Capture the cell that displays the provided text and extract its [x, y] central coordinate. 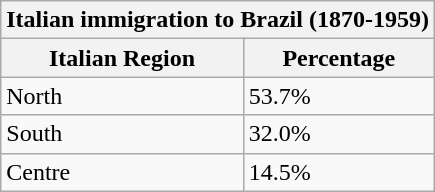
53.7% [338, 96]
Percentage [338, 58]
South [122, 134]
Italian Region [122, 58]
32.0% [338, 134]
14.5% [338, 172]
Centre [122, 172]
North [122, 96]
Italian immigration to Brazil (1870-1959) [218, 20]
